Determine the (x, y) coordinate at the center of the cell enclosing the given text.  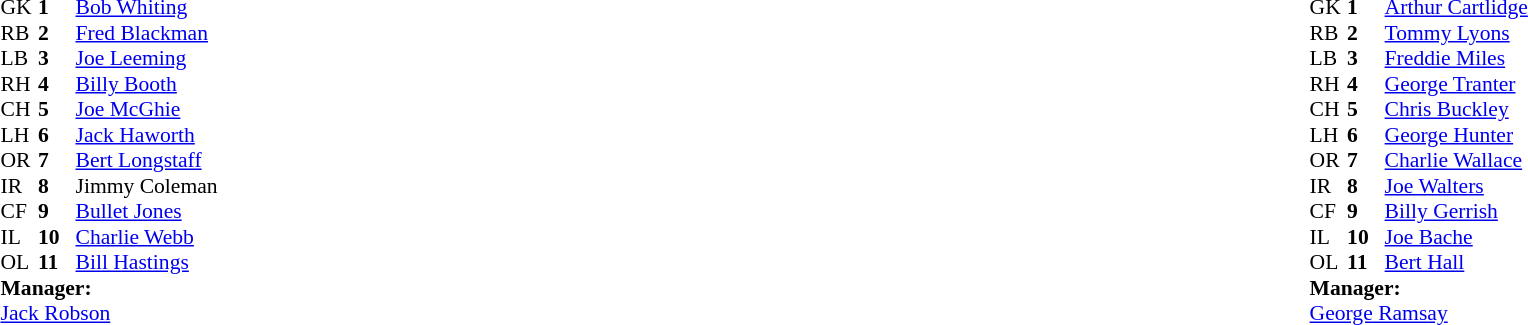
Freddie Miles (1456, 59)
Billy Booth (147, 84)
Billy Gerrish (1456, 211)
Bert Longstaff (147, 161)
Joe Walters (1456, 186)
Charlie Wallace (1456, 161)
Charlie Webb (147, 237)
Jimmy Coleman (147, 186)
Bullet Jones (147, 211)
George Tranter (1456, 84)
Joe Bache (1456, 237)
Bill Hastings (147, 263)
Bert Hall (1456, 263)
Tommy Lyons (1456, 33)
Jack Haworth (147, 135)
George Hunter (1456, 135)
Fred Blackman (147, 33)
Joe Leeming (147, 59)
Joe McGhie (147, 109)
Chris Buckley (1456, 109)
